Output the [X, Y] coordinate of the center of the cell containing the given text.  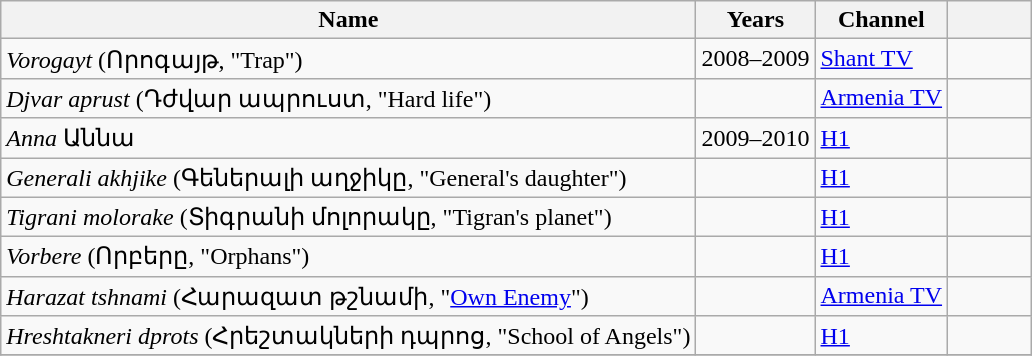
Harazat tshnami (Հարազատ թշնամի, "Own Enemy") [348, 296]
Channel [882, 20]
Name [348, 20]
2009–2010 [756, 138]
Years [756, 20]
Hreshtakneri dprots (Հրեշտակների դպրոց, "School of Angels") [348, 336]
Djvar aprust (Դժվար ապրուստ, "Hard life") [348, 98]
Vorbere (Որբերը, "Orphans") [348, 257]
Shant TV [882, 59]
2008–2009 [756, 59]
Vorogayt (Որոգայթ, "Trap") [348, 59]
Anna Աննա [348, 138]
Tigrani molorake (Տիգրանի մոլորակը, "Tigran's planet") [348, 217]
Generali akhjike (Գեներալի աղջիկը, "General's daughter") [348, 178]
